Return the [x, y] coordinate for the center point of the cell that contains the specified text.  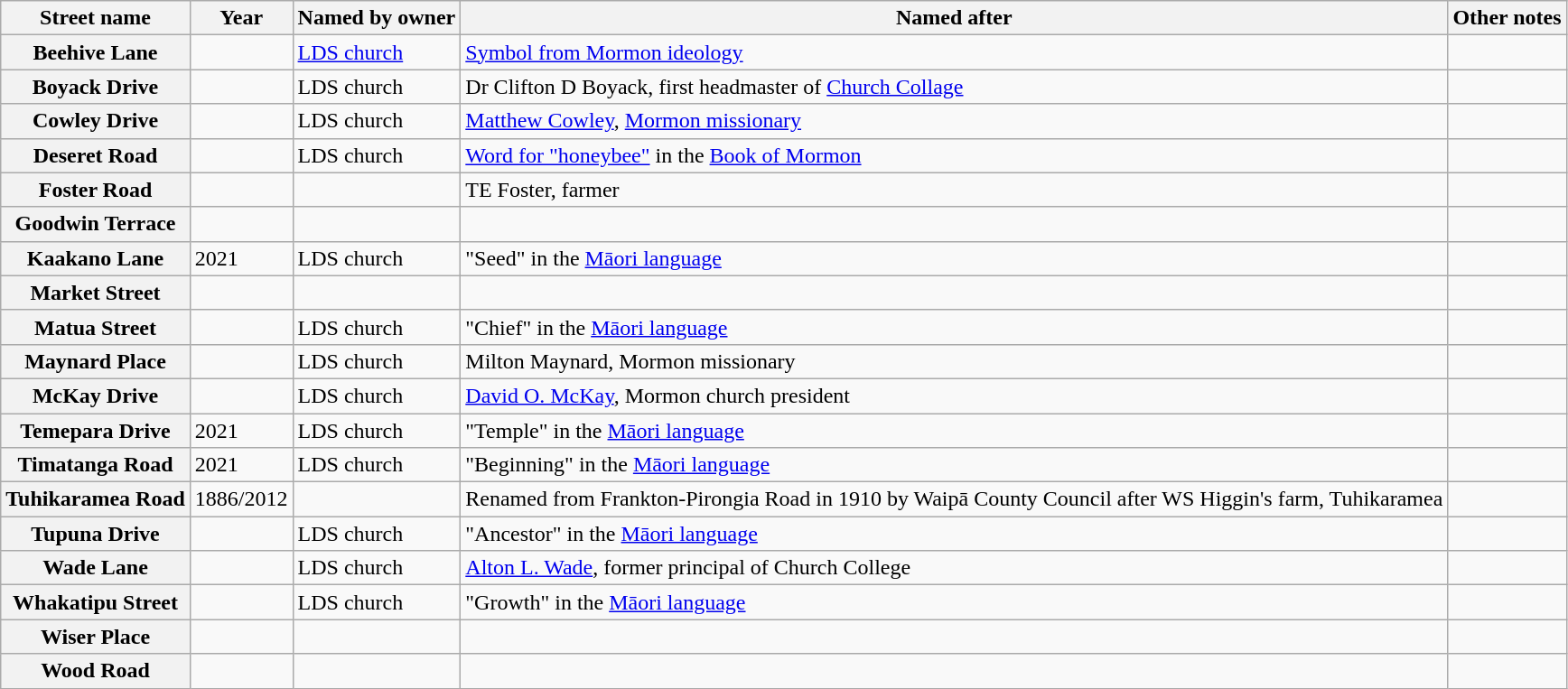
Year [241, 18]
Wiser Place [96, 637]
Tuhikaramea Road [96, 499]
Timatanga Road [96, 465]
Word for "honeybee" in the Book of Mormon [954, 155]
"Growth" in the Māori language [954, 602]
Market Street [96, 293]
Kaakano Lane [96, 258]
Wood Road [96, 671]
Named by owner [377, 18]
"Ancestor" in the Māori language [954, 534]
Named after [954, 18]
"Seed" in the Māori language [954, 258]
Maynard Place [96, 361]
McKay Drive [96, 396]
"Beginning" in the Māori language [954, 465]
1886/2012 [241, 499]
David O. McKay, Mormon church president [954, 396]
Renamed from Frankton-Pirongia Road in 1910 by Waipā County Council after WS Higgin's farm, Tuhikaramea [954, 499]
Alton L. Wade, former principal of Church College [954, 568]
Other notes [1507, 18]
Whakatipu Street [96, 602]
TE Foster, farmer [954, 190]
"Temple" in the Māori language [954, 431]
Boyack Drive [96, 87]
Symbol from Mormon ideology [954, 52]
Temepara Drive [96, 431]
Deseret Road [96, 155]
Milton Maynard, Mormon missionary [954, 361]
"Chief" in the Māori language [954, 327]
Dr Clifton D Boyack, first headmaster of Church Collage [954, 87]
Wade Lane [96, 568]
Beehive Lane [96, 52]
Goodwin Terrace [96, 224]
Cowley Drive [96, 121]
Street name [96, 18]
Tupuna Drive [96, 534]
Foster Road [96, 190]
Matthew Cowley, Mormon missionary [954, 121]
Matua Street [96, 327]
